Identify which cell holds the provided text, then report its [X, Y] central coordinate. 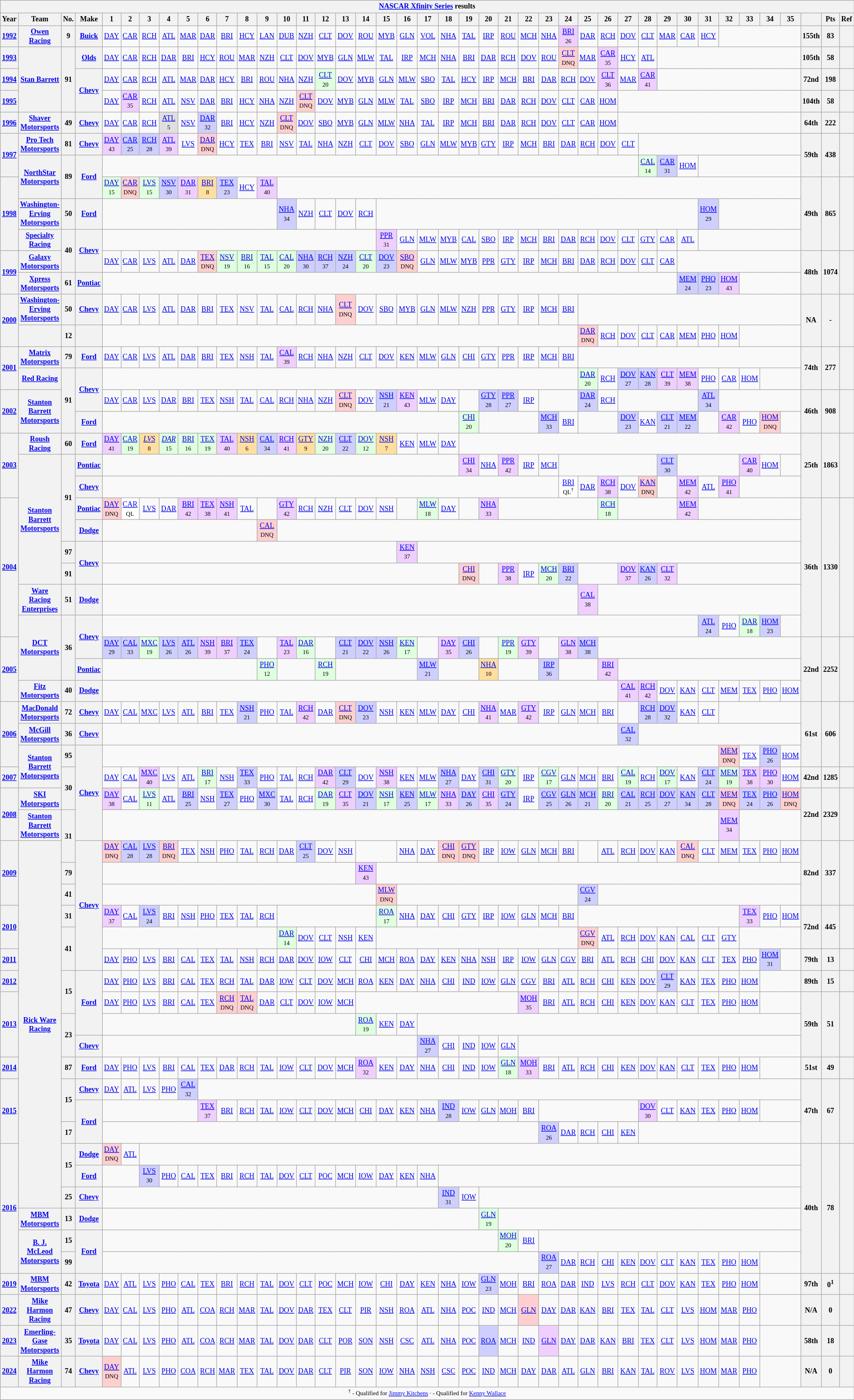
CAL14 [648, 166]
NHA41 [489, 712]
104th [811, 101]
CGVDNQ [588, 938]
1994 [10, 79]
MEM22 [688, 422]
25th [811, 465]
MLWDNQ [387, 895]
TEX23 [227, 188]
DAR14 [287, 938]
2004 [10, 567]
BRI20 [608, 799]
RCHDNQ [227, 1003]
LVS26 [168, 648]
MLW21 [428, 669]
47th [811, 1111]
LVS24 [149, 916]
20 [489, 19]
CAL41 [628, 691]
Roush Racing [39, 444]
McGill Motorsports [39, 734]
CLT32 [667, 574]
CHI20 [469, 422]
MCH33 [549, 422]
22 [529, 19]
SKI Motorsports [39, 799]
97 [68, 552]
72 [68, 712]
LVS30 [149, 1176]
ATL26 [188, 648]
Emerling-Gase Motorsports [39, 1341]
NSH41 [227, 509]
BRI26 [568, 36]
83 [831, 36]
PPR19 [508, 648]
BRIQL† [568, 487]
DAR31 [188, 188]
60 [68, 444]
87 [68, 1068]
CARQL [130, 509]
33 [750, 19]
Pro Tech Motorsports [39, 144]
2007 [10, 777]
CLT28 [708, 799]
GLN19 [489, 1219]
DAR18 [750, 626]
CGV25 [549, 799]
DOV17 [667, 777]
IND31 [449, 1198]
1992 [10, 36]
PHO12 [267, 669]
PPR38 [508, 574]
6 [208, 19]
MLW17 [428, 799]
DOV37 [628, 574]
LAN [267, 36]
DAR24 [588, 401]
2000 [10, 320]
CARDNQ [130, 188]
438 [831, 155]
Ware Racing Enterprises [39, 600]
RCH18 [608, 509]
DAR15 [168, 444]
KANDNQ [648, 487]
1998 [10, 214]
NHA30 [306, 262]
5 [188, 19]
CAL33 [130, 648]
Owen Racing [39, 36]
No. [68, 19]
2011 [10, 960]
B. J. McLeod Motorsports [39, 1252]
MCH21 [588, 799]
48th [811, 272]
908 [831, 411]
NSH17 [387, 799]
CLT24 [708, 777]
2015 [10, 1111]
DOV22 [366, 648]
MXC19 [149, 648]
74th [811, 368]
2003 [10, 465]
40th [811, 1208]
10 [287, 19]
NA [811, 320]
DAY15 [112, 188]
CAL20 [287, 262]
1997 [10, 155]
CAL19 [628, 777]
GLN18 [508, 1068]
RCH41 [287, 444]
99 [68, 1263]
CGV24 [588, 895]
3 [149, 19]
Xpress Motorsports [39, 283]
GTY24 [508, 799]
GLN26 [568, 799]
LVS28 [149, 852]
1996 [10, 123]
81 [68, 144]
BRI22 [568, 574]
Pts [831, 19]
2010 [10, 927]
DAY26 [469, 799]
TAL15 [267, 262]
DCT Motorsports [39, 648]
DUB [287, 36]
DOV32 [667, 712]
NZH24 [346, 262]
LVS11 [149, 799]
MEM34 [729, 825]
RCH25 [648, 799]
Specialty Racing [39, 240]
78 [831, 1208]
CAR42 [729, 422]
2 [130, 19]
36th [811, 567]
4 [168, 19]
HOM29 [708, 214]
KEN25 [407, 799]
19 [469, 19]
47 [68, 1310]
CLT30 [667, 465]
34 [770, 19]
CLT36 [608, 79]
49th [811, 214]
89 [68, 177]
Make [89, 19]
58th [811, 1341]
RCH38 [608, 487]
95 [68, 756]
222 [831, 123]
VOL [428, 36]
NSV19 [227, 262]
67 [831, 1111]
26 [608, 19]
337 [831, 873]
CHI35 [489, 799]
MEM19 [729, 777]
ATL24 [708, 626]
82nd [811, 873]
14 [366, 19]
ROA19 [366, 1024]
2252 [831, 669]
NHA10 [489, 669]
PHO41 [729, 487]
2024 [10, 1371]
CHI31 [489, 777]
GTYDNQ [469, 852]
8 [247, 19]
BRIDNQ [168, 852]
2016 [10, 1208]
CHI34 [469, 465]
2329 [831, 814]
CAR41 [648, 79]
28 [648, 19]
DAY35 [449, 648]
GTY9 [306, 444]
† - Qualified for Jimmy Kitchens · - Qualified for Kenny Wallace [427, 1393]
NZH20 [325, 444]
NSH39 [208, 648]
KAN28 [648, 379]
DAR32 [208, 123]
GTY39 [529, 648]
16 [407, 19]
CAL39 [287, 357]
7 [227, 19]
32 [729, 19]
74 [68, 1371]
KEN17 [407, 648]
DAY38 [112, 799]
29 [667, 19]
GLN23 [489, 1284]
MCH20 [549, 574]
1330 [831, 567]
Year [10, 19]
HOM31 [770, 960]
Matrix Motorsports [39, 357]
2009 [10, 873]
KAN34 [688, 799]
LVS15 [149, 188]
1074 [831, 272]
Shaver Motorsports [39, 123]
HOM43 [729, 283]
CAR40 [750, 465]
1995 [10, 101]
24 [568, 19]
CAR25 [130, 144]
CAR31 [667, 166]
TEX37 [208, 1111]
CLT25 [306, 852]
Galaxy Motorsports [39, 262]
DAY43 [112, 144]
DOV21 [366, 799]
2001 [10, 368]
LVS8 [149, 444]
01 [831, 1284]
1993 [10, 58]
TEX19 [208, 444]
TALDNQ [247, 1003]
1285 [831, 777]
ROA17 [387, 916]
46th [811, 411]
RCH37 [325, 262]
RCH19 [325, 669]
PHO23 [708, 283]
CAR19 [130, 444]
GLN38 [568, 648]
GTY20 [508, 777]
NSH6 [247, 444]
89th [811, 981]
2008 [10, 814]
MacDonald Motorsports [39, 712]
ATL39 [168, 144]
CAL21 [628, 799]
2012 [10, 981]
ROA26 [549, 1133]
IND28 [449, 1111]
97th [811, 1284]
64th [811, 123]
NSV30 [168, 188]
MOH35 [529, 1003]
155th [811, 36]
ROA32 [366, 1068]
MXC [149, 712]
BRI8 [208, 188]
MEM24 [688, 283]
27 [628, 19]
105th [811, 58]
DOV30 [648, 1111]
Team [39, 19]
- [831, 320]
51st [811, 1068]
GTY28 [489, 401]
Red Racing [39, 379]
NASCAR Xfinity Series results [427, 6]
CAL38 [588, 600]
Rick Ware Racing [39, 1024]
21 [508, 19]
198 [831, 79]
865 [831, 214]
CLT22 [346, 444]
NSH38 [387, 777]
SBODNQ [407, 262]
1 [112, 19]
42nd [811, 777]
KEN37 [407, 552]
ATL5 [168, 123]
MXC30 [267, 799]
MEM38 [688, 379]
TEXDNQ [208, 262]
KAN26 [648, 574]
2005 [10, 669]
DAR19 [325, 799]
BRI17 [208, 777]
MOH20 [508, 1241]
MOH33 [529, 1068]
2014 [10, 1068]
2006 [10, 734]
DAR16 [306, 648]
NorthStar Motorsports [39, 177]
277 [831, 368]
DAR42 [325, 777]
CAL34 [267, 444]
TEX27 [227, 799]
DAR20 [588, 379]
2002 [10, 411]
NSH7 [387, 444]
PHO30 [770, 777]
1863 [831, 465]
61st [811, 734]
NHA34 [287, 214]
11 [306, 19]
PPR42 [508, 465]
DAY29 [112, 648]
CAL28 [130, 852]
IRP36 [549, 669]
2013 [10, 1024]
2022 [10, 1310]
2023 [10, 1341]
MCH38 [588, 648]
Ref [847, 19]
Olds [89, 58]
CLT39 [667, 379]
Buick [89, 36]
ATL34 [708, 401]
CHI26 [469, 648]
Stan Barrett [39, 80]
1999 [10, 272]
ROA27 [549, 1263]
606 [831, 734]
PPR27 [508, 401]
2019 [10, 1284]
BRI25 [188, 799]
TAL23 [287, 648]
CLT35 [346, 799]
HOM23 [770, 626]
79th [811, 960]
POR [346, 1341]
MLW18 [428, 509]
BRI37 [227, 648]
Fitz Motorsports [39, 691]
NSH26 [387, 648]
42 [68, 1284]
PPR31 [387, 240]
445 [831, 927]
ROV [667, 1371]
DAY37 [112, 916]
DOV12 [366, 444]
CGV17 [549, 777]
DAY41 [112, 444]
61 [68, 283]
MXC40 [149, 777]
